Return the [x, y] coordinate for the center point of the cell that contains the specified text.  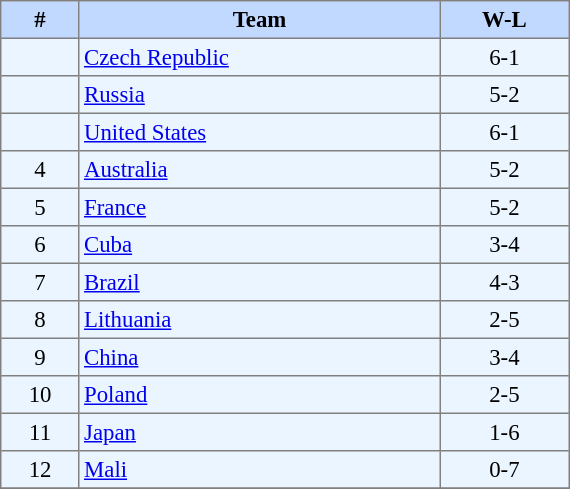
5 [40, 207]
Lithuania [260, 320]
Australia [260, 170]
8 [40, 320]
4-3 [504, 282]
Mali [260, 470]
4 [40, 170]
0-7 [504, 470]
Cuba [260, 245]
6 [40, 245]
# [40, 20]
7 [40, 282]
Russia [260, 95]
Poland [260, 395]
United States [260, 132]
1-6 [504, 432]
France [260, 207]
10 [40, 395]
W-L [504, 20]
Czech Republic [260, 57]
Team [260, 20]
9 [40, 357]
China [260, 357]
Brazil [260, 282]
12 [40, 470]
Japan [260, 432]
11 [40, 432]
